Search for the cell housing the specified text and yield its [X, Y] center coordinate. 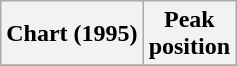
Peakposition [189, 34]
Chart (1995) [72, 34]
